Output the (X, Y) coordinate of the center of the cell containing the given text.  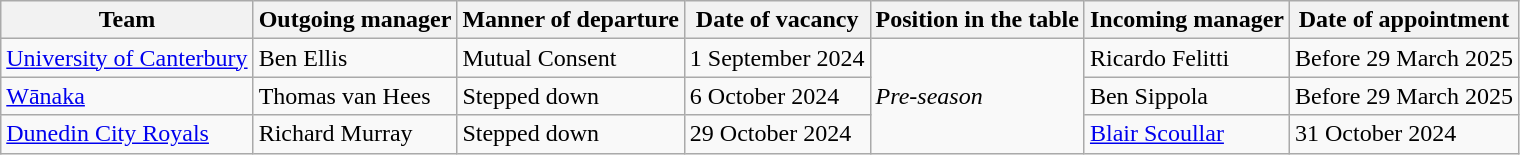
Position in the table (977, 20)
1 September 2024 (777, 58)
Mutual Consent (570, 58)
Ben Ellis (355, 58)
29 October 2024 (777, 134)
Incoming manager (1186, 20)
Thomas van Hees (355, 96)
Date of appointment (1404, 20)
Dunedin City Royals (127, 134)
31 October 2024 (1404, 134)
Team (127, 20)
Ben Sippola (1186, 96)
Manner of departure (570, 20)
6 October 2024 (777, 96)
University of Canterbury (127, 58)
Date of vacancy (777, 20)
Pre-season (977, 96)
Ricardo Felitti (1186, 58)
Outgoing manager (355, 20)
Blair Scoullar (1186, 134)
Richard Murray (355, 134)
Wānaka (127, 96)
